Scan for the cell matching the given text and deliver its [x, y] coordinate at center. 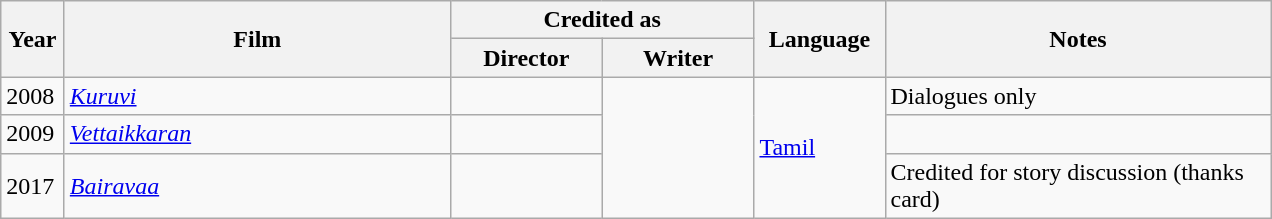
Director [526, 58]
Kuruvi [257, 96]
Notes [1078, 39]
Language [820, 39]
Vettaikkaran [257, 134]
Film [257, 39]
Credited for story discussion (thanks card) [1078, 186]
Credited as [602, 20]
Dialogues only [1078, 96]
Year [33, 39]
Writer [678, 58]
2017 [33, 186]
2008 [33, 96]
Tamil [820, 148]
Bairavaa [257, 186]
2009 [33, 134]
